From the cell containing the given text, extract its center point as (X, Y) coordinate. 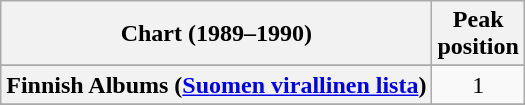
Chart (1989–1990) (216, 34)
Finnish Albums (Suomen virallinen lista) (216, 85)
Peakposition (478, 34)
1 (478, 85)
